Pinpoint the cell where the given text exists, returning its [x, y] midpoint coordinate. 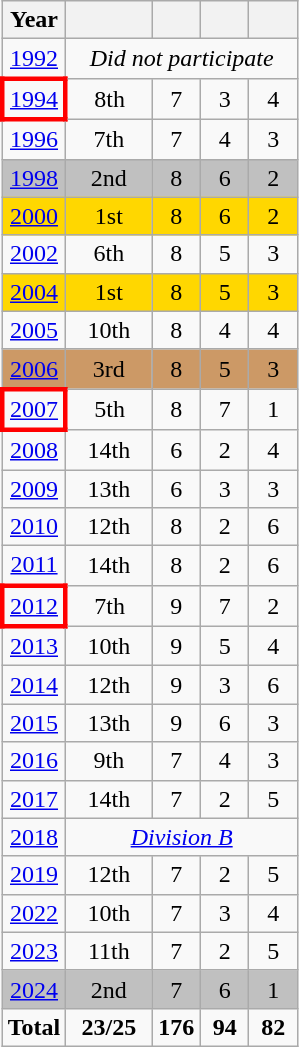
2016 [34, 761]
11th [109, 951]
176 [176, 1027]
Division B [182, 837]
1994 [34, 98]
2010 [34, 527]
Year [34, 20]
94 [224, 1027]
6th [109, 254]
2014 [34, 685]
9th [109, 761]
2015 [34, 723]
2009 [34, 489]
2002 [34, 254]
2004 [34, 292]
82 [274, 1027]
2008 [34, 450]
2022 [34, 913]
Total [34, 1027]
Did not participate [182, 59]
1998 [34, 178]
8th [109, 98]
5th [109, 410]
1996 [34, 139]
3rd [109, 369]
2019 [34, 875]
2006 [34, 369]
1992 [34, 59]
2011 [34, 566]
2013 [34, 646]
2024 [34, 989]
2018 [34, 837]
2023 [34, 951]
2012 [34, 606]
2005 [34, 330]
23/25 [109, 1027]
2000 [34, 216]
2017 [34, 799]
2007 [34, 410]
